From the cell containing the given text, extract its center point as [X, Y] coordinate. 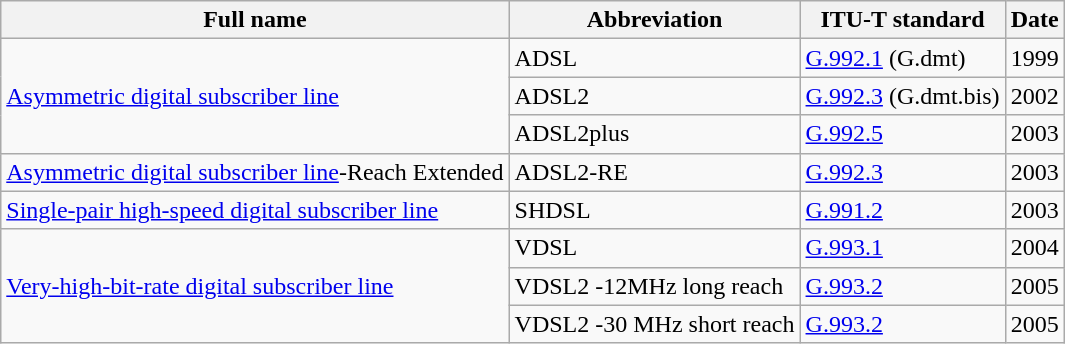
G.992.3 (G.dmt.bis) [902, 96]
SHDSL [654, 210]
Date [1034, 20]
G.993.1 [902, 248]
G.992.3 [902, 172]
VDSL2 -30 MHz short reach [654, 324]
2004 [1034, 248]
G.991.2 [902, 210]
ITU-T standard [902, 20]
VDSL [654, 248]
ADSL2plus [654, 134]
G.992.5 [902, 134]
Asymmetric digital subscriber line [255, 96]
ADSL2-RE [654, 172]
Very-high-bit-rate digital subscriber line [255, 286]
2002 [1034, 96]
ADSL [654, 58]
1999 [1034, 58]
Abbreviation [654, 20]
VDSL2 -12MHz long reach [654, 286]
Asymmetric digital subscriber line-Reach Extended [255, 172]
Single-pair high-speed digital subscriber line [255, 210]
Full name [255, 20]
ADSL2 [654, 96]
G.992.1 (G.dmt) [902, 58]
